Provide the (x, y) coordinate of the cell's center where the given text is located.  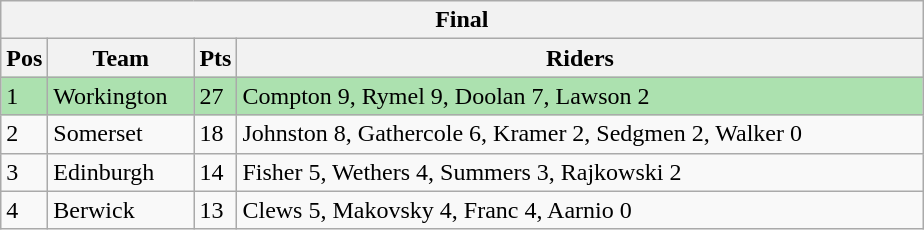
13 (216, 210)
Compton 9, Rymel 9, Doolan 7, Lawson 2 (580, 96)
Team (121, 58)
14 (216, 172)
Clews 5, Makovsky 4, Franc 4, Aarnio 0 (580, 210)
Johnston 8, Gathercole 6, Kramer 2, Sedgmen 2, Walker 0 (580, 134)
Berwick (121, 210)
1 (24, 96)
4 (24, 210)
3 (24, 172)
Final (462, 20)
Pts (216, 58)
Pos (24, 58)
Somerset (121, 134)
Edinburgh (121, 172)
2 (24, 134)
18 (216, 134)
Workington (121, 96)
Riders (580, 58)
27 (216, 96)
Fisher 5, Wethers 4, Summers 3, Rajkowski 2 (580, 172)
